Capture the cell that displays the provided text and extract its (x, y) central coordinate. 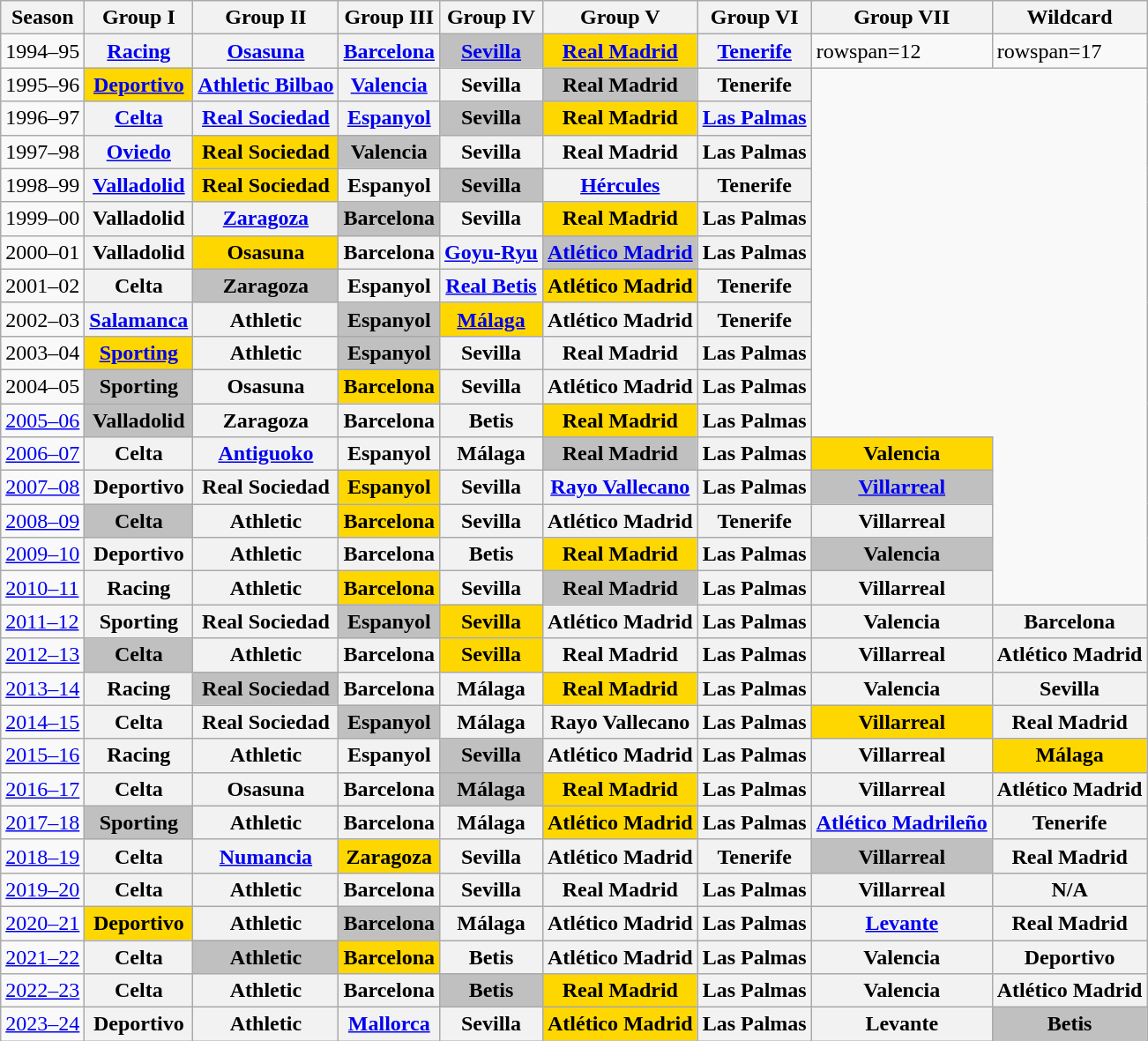
Group I (139, 18)
2012–13 (42, 655)
2011–12 (42, 621)
Group IV (492, 18)
2023–24 (42, 1024)
1996–97 (42, 118)
rowspan=17 (1070, 51)
2013–14 (42, 688)
2022–23 (42, 991)
Oviedo (139, 152)
2017–18 (42, 822)
Group II (266, 18)
Mallorca (390, 1024)
Atlético Madrileño (901, 822)
2021–22 (42, 956)
Group III (390, 18)
Goyu-Ryu (492, 252)
2019–20 (42, 889)
2005–06 (42, 420)
2001–02 (42, 286)
Numancia (266, 856)
2003–04 (42, 353)
Athletic Bilbao (266, 85)
2006–07 (42, 454)
2016–17 (42, 789)
1994–95 (42, 51)
2020–21 (42, 923)
Salamanca (139, 319)
2010–11 (42, 588)
2018–19 (42, 856)
1995–96 (42, 85)
Wildcard (1070, 18)
2000–01 (42, 252)
Group VI (755, 18)
Group V (620, 18)
2015–16 (42, 755)
1998–99 (42, 185)
2007–08 (42, 487)
rowspan=12 (901, 51)
2002–03 (42, 319)
2009–10 (42, 554)
Group VII (901, 18)
Antiguoko (266, 454)
2014–15 (42, 722)
1997–98 (42, 152)
Real Betis (492, 286)
1999–00 (42, 219)
2008–09 (42, 521)
Hércules (620, 185)
Season (42, 18)
2004–05 (42, 386)
N/A (1070, 889)
